Locate the cell with the specified text and output its [X, Y] center coordinate. 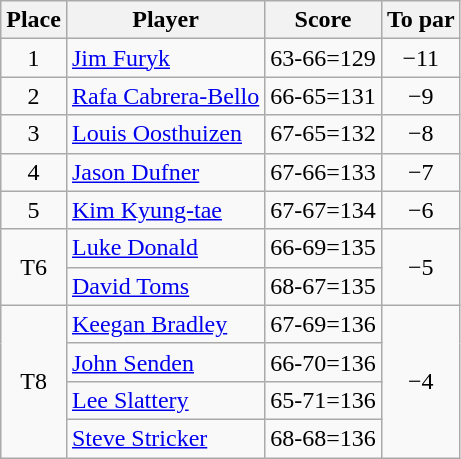
Louis Oosthuizen [165, 134]
−5 [420, 267]
Keegan Bradley [165, 324]
65-71=136 [324, 400]
2 [34, 96]
−4 [420, 381]
68-67=135 [324, 286]
68-68=136 [324, 438]
Player [165, 20]
Score [324, 20]
−6 [420, 210]
5 [34, 210]
John Senden [165, 362]
3 [34, 134]
−9 [420, 96]
Kim Kyung-tae [165, 210]
Rafa Cabrera-Bello [165, 96]
Steve Stricker [165, 438]
Lee Slattery [165, 400]
67-65=132 [324, 134]
66-70=136 [324, 362]
−8 [420, 134]
T6 [34, 267]
1 [34, 58]
−7 [420, 172]
Luke Donald [165, 248]
T8 [34, 381]
66-65=131 [324, 96]
Jim Furyk [165, 58]
67-66=133 [324, 172]
To par [420, 20]
63-66=129 [324, 58]
−11 [420, 58]
4 [34, 172]
67-69=136 [324, 324]
67-67=134 [324, 210]
Place [34, 20]
David Toms [165, 286]
66-69=135 [324, 248]
Jason Dufner [165, 172]
